For the text-containing cell, return its midpoint in [X, Y] coordinate format. 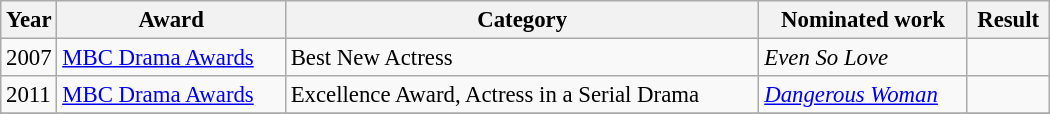
2007 [29, 58]
Award [171, 20]
Dangerous Woman [863, 95]
Best New Actress [522, 58]
Category [522, 20]
2011 [29, 95]
Year [29, 20]
Excellence Award, Actress in a Serial Drama [522, 95]
Even So Love [863, 58]
Result [1008, 20]
Nominated work [863, 20]
